Return the (x, y) coordinate for the center point of the cell that contains the specified text.  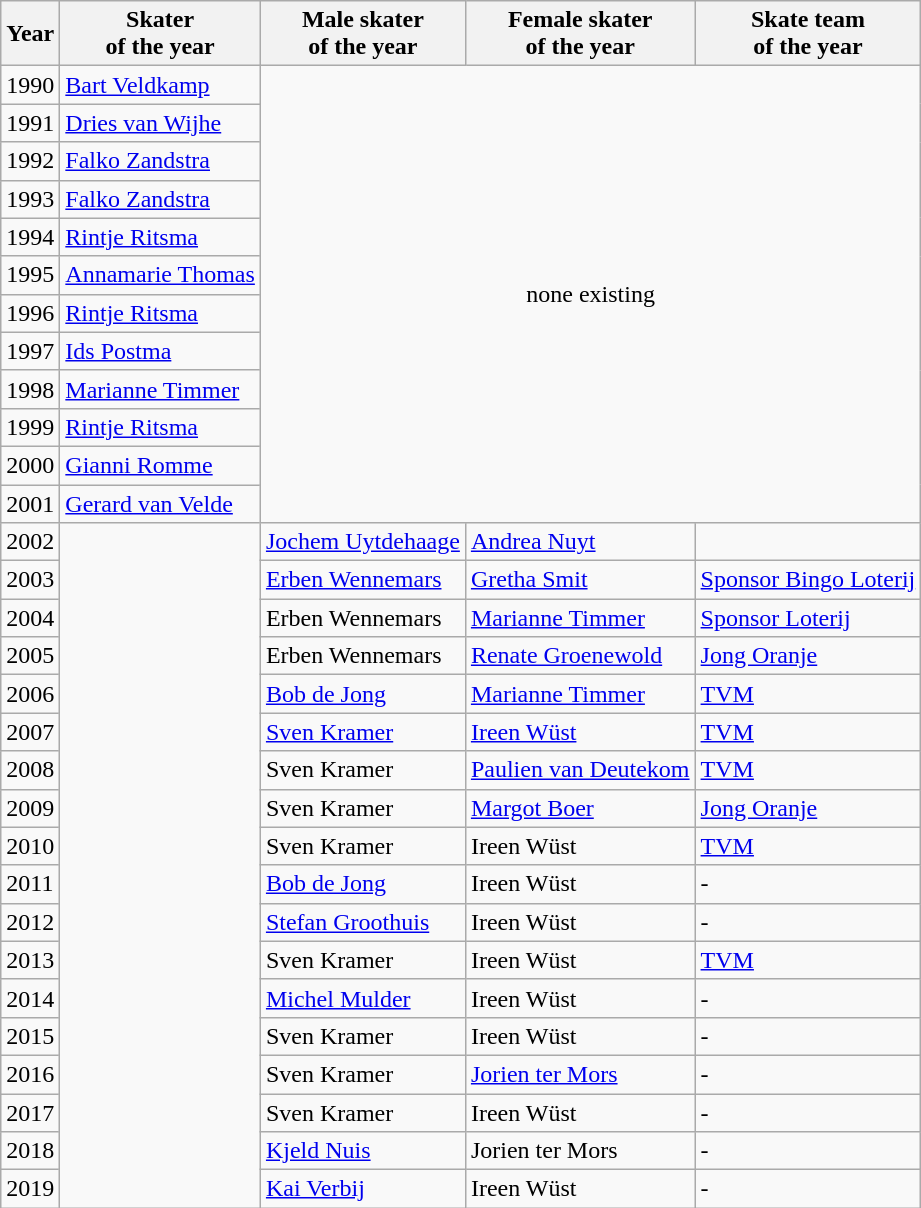
2019 (30, 1189)
Sponsor Bingo Loterij (808, 580)
1990 (30, 85)
Year (30, 34)
2008 (30, 770)
2003 (30, 580)
2005 (30, 656)
Bart Veldkamp (160, 85)
Skate team of the year (808, 34)
2015 (30, 1036)
1993 (30, 199)
2013 (30, 960)
Renate Groenewold (580, 656)
Annamarie Thomas (160, 275)
1997 (30, 351)
2004 (30, 618)
2007 (30, 732)
Gianni Romme (160, 465)
2001 (30, 503)
1995 (30, 275)
2002 (30, 542)
Female skater of the year (580, 34)
1991 (30, 123)
Male skater of the year (362, 34)
Gerard van Velde (160, 503)
2010 (30, 846)
2012 (30, 922)
1992 (30, 161)
Dries van Wijhe (160, 123)
2014 (30, 998)
Michel Mulder (362, 998)
Jochem Uytdehaage (362, 542)
2009 (30, 808)
2017 (30, 1113)
2011 (30, 884)
none existing (590, 294)
Ids Postma (160, 351)
1994 (30, 237)
1996 (30, 313)
Gretha Smit (580, 580)
2000 (30, 465)
1998 (30, 389)
2018 (30, 1151)
Andrea Nuyt (580, 542)
Paulien van Deutekom (580, 770)
2006 (30, 694)
Skater of the year (160, 34)
2016 (30, 1074)
Margot Boer (580, 808)
Sponsor Loterij (808, 618)
Kjeld Nuis (362, 1151)
Stefan Groothuis (362, 922)
Kai Verbij (362, 1189)
1999 (30, 427)
